Return the (x, y) coordinate for the center point of the cell that contains the specified text.  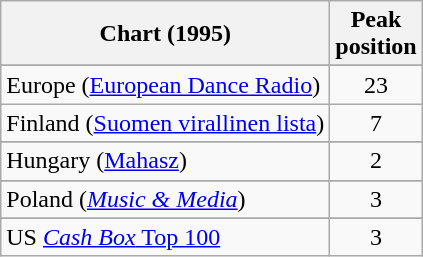
Peakposition (376, 34)
23 (376, 85)
Hungary (Mahasz) (166, 161)
Europe (European Dance Radio) (166, 85)
Chart (1995) (166, 34)
Poland (Music & Media) (166, 199)
US Cash Box Top 100 (166, 237)
2 (376, 161)
Finland (Suomen virallinen lista) (166, 123)
7 (376, 123)
